Locate the cell with the specified text and output its [x, y] center coordinate. 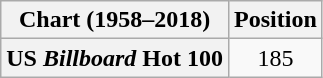
185 [276, 58]
US Billboard Hot 100 [115, 58]
Position [276, 20]
Chart (1958–2018) [115, 20]
